Scan for the cell matching the given text and deliver its [X, Y] coordinate at center. 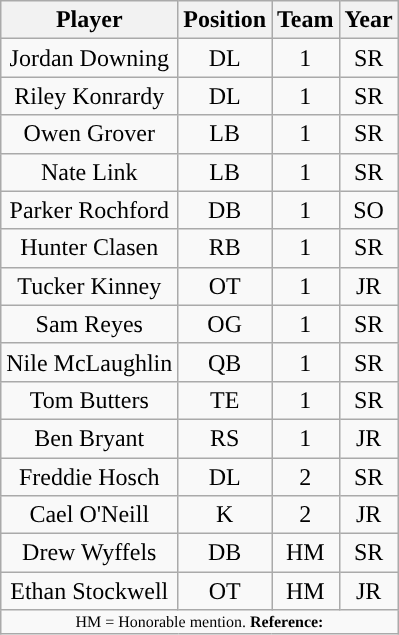
QB [225, 362]
Freddie Hosch [90, 477]
RB [225, 248]
Ethan Stockwell [90, 591]
TE [225, 400]
OG [225, 324]
SO [368, 210]
Team [306, 20]
Parker Rochford [90, 210]
Hunter Clasen [90, 248]
Ben Bryant [90, 438]
Player [90, 20]
Nile McLaughlin [90, 362]
RS [225, 438]
Jordan Downing [90, 58]
Position [225, 20]
Sam Reyes [90, 324]
Tom Butters [90, 400]
Tucker Kinney [90, 286]
Year [368, 20]
Riley Konrardy [90, 96]
Owen Grover [90, 134]
Drew Wyffels [90, 553]
Cael O'Neill [90, 515]
HM = Honorable mention. Reference: [200, 622]
K [225, 515]
Nate Link [90, 172]
